Return [X, Y] of the center of cell containing provided text 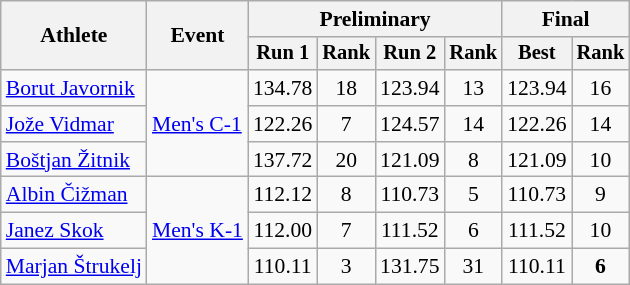
Men's C-1 [198, 124]
Jože Vidmar [74, 124]
131.75 [410, 267]
Run 1 [282, 54]
Albin Čižman [74, 195]
Event [198, 36]
Best [536, 54]
Men's K-1 [198, 230]
5 [474, 195]
112.12 [282, 195]
Athlete [74, 36]
Borut Javornik [74, 88]
13 [474, 88]
Boštjan Žitnik [74, 160]
18 [346, 88]
112.00 [282, 231]
3 [346, 267]
Janez Skok [74, 231]
9 [601, 195]
Marjan Štrukelj [74, 267]
134.78 [282, 88]
20 [346, 160]
124.57 [410, 124]
Final [566, 19]
31 [474, 267]
Preliminary [375, 19]
16 [601, 88]
Run 2 [410, 54]
137.72 [282, 160]
